Return the (X, Y) coordinate for the center point of the cell that contains the specified text.  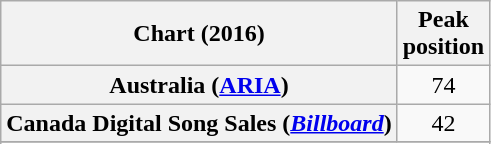
Chart (2016) (199, 34)
74 (443, 85)
42 (443, 123)
Australia (ARIA) (199, 85)
Peak position (443, 34)
Canada Digital Song Sales (Billboard) (199, 123)
